Return [x, y] of the center of cell containing provided text 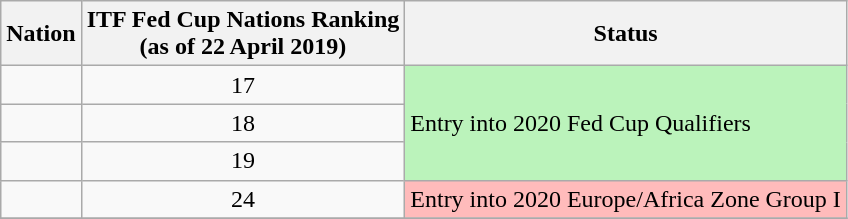
Nation [41, 34]
Entry into 2020 Fed Cup Qualifiers [626, 123]
19 [243, 161]
Status [626, 34]
Entry into 2020 Europe/Africa Zone Group I [626, 199]
18 [243, 123]
17 [243, 85]
ITF Fed Cup Nations Ranking (as of 22 April 2019) [243, 34]
24 [243, 199]
